Determine the [X, Y] coordinate at the center of the cell enclosing the given text.  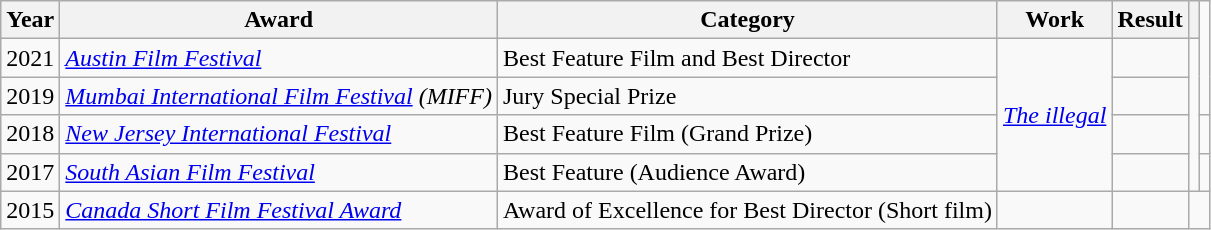
Jury Special Prize [747, 96]
Best Feature Film and Best Director [747, 58]
2018 [30, 134]
2019 [30, 96]
South Asian Film Festival [279, 172]
Mumbai International Film Festival (MIFF) [279, 96]
New Jersey International Festival [279, 134]
Canada Short Film Festival Award [279, 210]
Award [279, 20]
Result [1150, 20]
Year [30, 20]
2021 [30, 58]
Award of Excellence for Best Director (Short film) [747, 210]
Category [747, 20]
Work [1054, 20]
Best Feature Film (Grand Prize) [747, 134]
The illegal [1054, 115]
Austin Film Festival [279, 58]
Best Feature (Audience Award) [747, 172]
2015 [30, 210]
2017 [30, 172]
